Find where the given text appears and provide that cell's center as (x, y) coordinate. 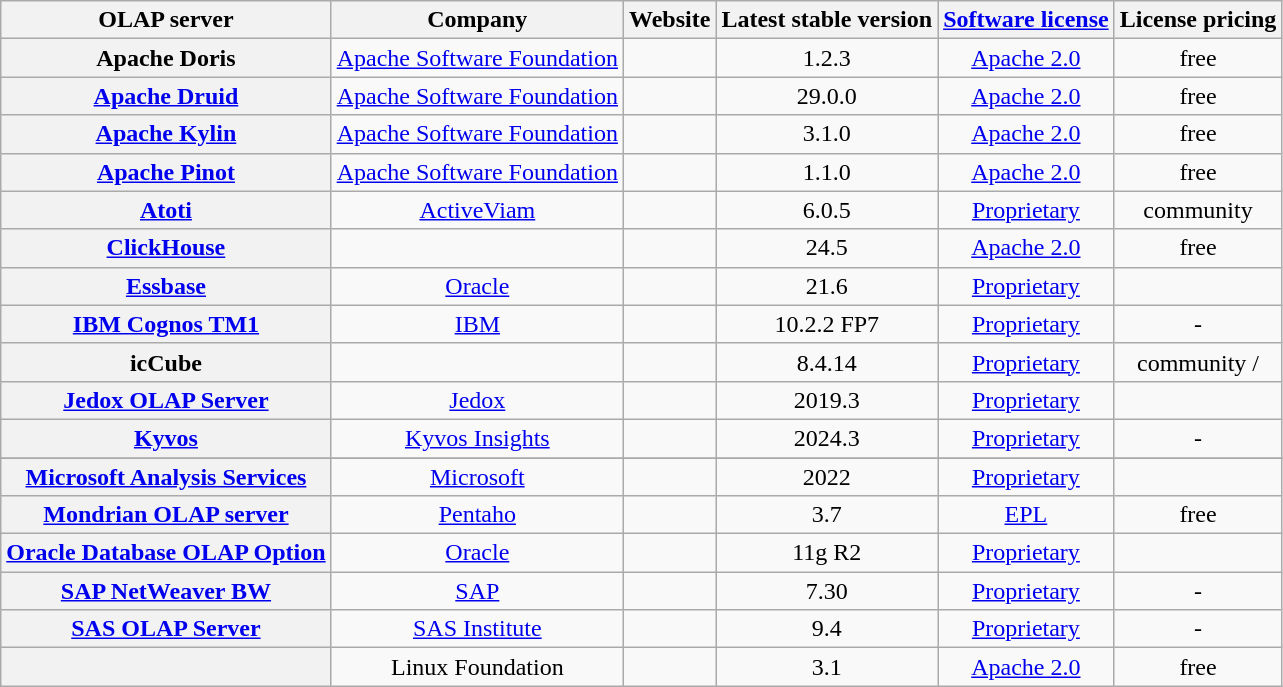
3.1 (827, 667)
SAP NetWeaver BW (166, 591)
Kyvos (166, 438)
ClickHouse (166, 248)
2022 (827, 477)
24.5 (827, 248)
Linux Foundation (477, 667)
10.2.2 FP7 (827, 324)
29.0.0 (827, 96)
IBM (477, 324)
2024.3 (827, 438)
Oracle Database OLAP Option (166, 553)
11g R2 (827, 553)
Mondrian OLAP server (166, 515)
21.6 (827, 286)
SAS OLAP Server (166, 629)
community / (1198, 362)
1.2.3 (827, 58)
Company (477, 20)
Latest stable version (827, 20)
Apache Druid (166, 96)
Kyvos Insights (477, 438)
EPL (1026, 515)
3.1.0 (827, 134)
7.30 (827, 591)
OLAP server (166, 20)
3.7 (827, 515)
Apache Kylin (166, 134)
Pentaho (477, 515)
6.0.5 (827, 210)
License pricing (1198, 20)
community (1198, 210)
9.4 (827, 629)
ActiveViam (477, 210)
Jedox OLAP Server (166, 400)
Microsoft (477, 477)
Apache Pinot (166, 172)
icCube (166, 362)
Apache Doris (166, 58)
2019.3 (827, 400)
IBM Cognos TM1 (166, 324)
Software license (1026, 20)
Jedox (477, 400)
SAP (477, 591)
Essbase (166, 286)
Microsoft Analysis Services (166, 477)
Atoti (166, 210)
8.4.14 (827, 362)
SAS Institute (477, 629)
Website (669, 20)
1.1.0 (827, 172)
